Extract the (x, y) coordinate from the center of the cell holding the provided text.  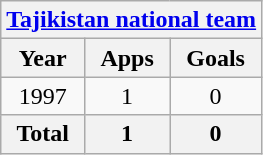
Total (43, 134)
1997 (43, 96)
Year (43, 58)
Tajikistan national team (132, 20)
Goals (216, 58)
Apps (128, 58)
